Detect which cell encompasses the target text, then output its (X, Y) center coordinate. 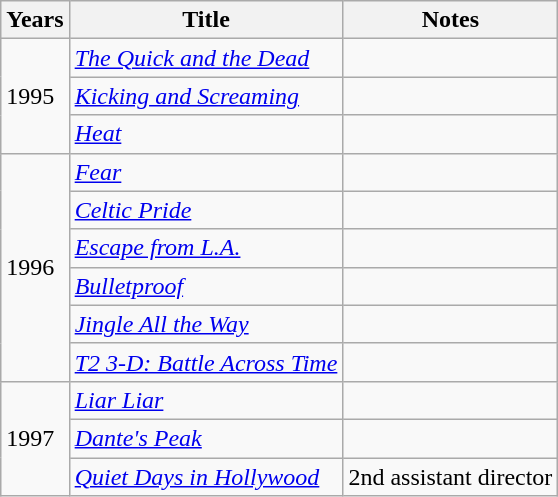
1995 (35, 96)
Notes (450, 20)
Dante's Peak (206, 438)
T2 3-D: Battle Across Time (206, 362)
Celtic Pride (206, 210)
Jingle All the Way (206, 324)
Title (206, 20)
Quiet Days in Hollywood (206, 477)
Fear (206, 172)
Escape from L.A. (206, 248)
Bulletproof (206, 286)
1996 (35, 267)
Liar Liar (206, 400)
2nd assistant director (450, 477)
1997 (35, 438)
Kicking and Screaming (206, 96)
Years (35, 20)
Heat (206, 134)
The Quick and the Dead (206, 58)
